For the text-containing cell, return its midpoint in [X, Y] coordinate format. 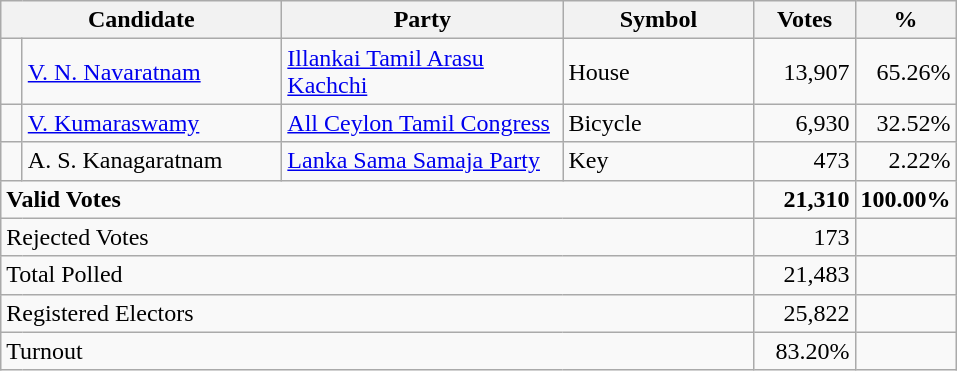
% [906, 20]
V. N. Navaratnam [152, 72]
Candidate [142, 20]
21,483 [804, 275]
65.26% [906, 72]
Votes [804, 20]
A. S. Kanagaratnam [152, 161]
13,907 [804, 72]
Bicycle [658, 123]
V. Kumaraswamy [152, 123]
Rejected Votes [378, 237]
Illankai Tamil Arasu Kachchi [422, 72]
173 [804, 237]
Symbol [658, 20]
32.52% [906, 123]
25,822 [804, 313]
All Ceylon Tamil Congress [422, 123]
Total Polled [378, 275]
21,310 [804, 199]
100.00% [906, 199]
Party [422, 20]
Key [658, 161]
House [658, 72]
Registered Electors [378, 313]
Turnout [378, 351]
Lanka Sama Samaja Party [422, 161]
473 [804, 161]
2.22% [906, 161]
6,930 [804, 123]
Valid Votes [378, 199]
83.20% [804, 351]
